Return [x, y] of the center of cell containing provided text 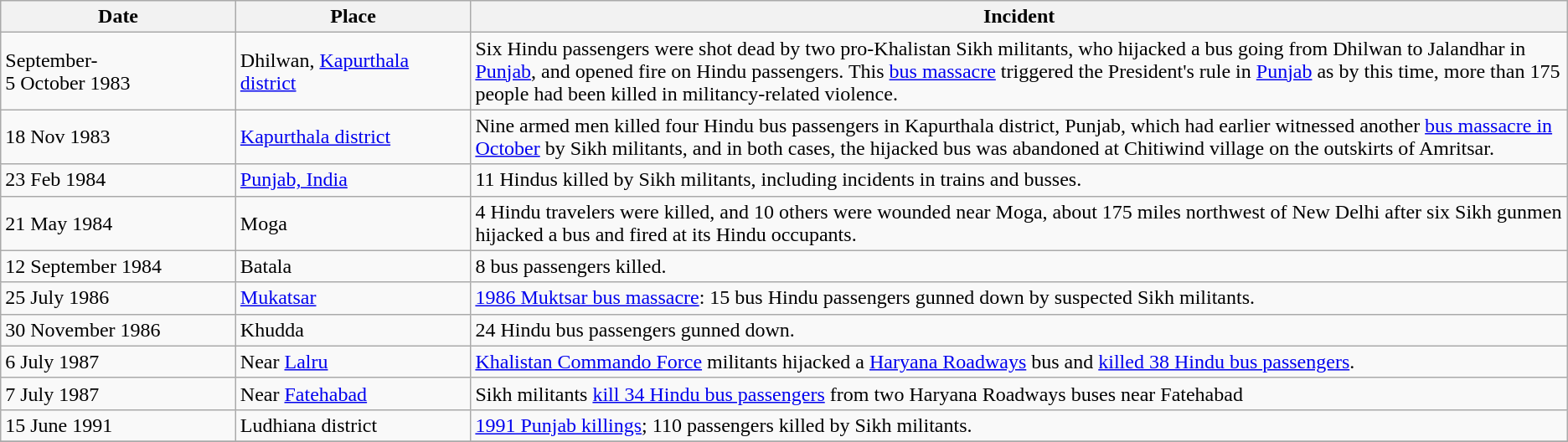
15 June 1991 [119, 425]
Moga [353, 223]
Date [119, 17]
Batala [353, 266]
September-5 October 1983 [119, 71]
8 bus passengers killed. [1019, 266]
Near Fatehabad [353, 393]
11 Hindus killed by Sikh militants, including incidents in trains and busses. [1019, 180]
Sikh militants kill 34 Hindu bus passengers from two Haryana Roadways buses near Fatehabad [1019, 393]
Dhilwan, Kapurthala district [353, 71]
Khudda [353, 330]
30 November 1986 [119, 330]
Kapurthala district [353, 137]
Khalistan Commando Force militants hijacked a Haryana Roadways bus and killed 38 Hindu bus passengers. [1019, 362]
25 July 1986 [119, 298]
Incident [1019, 17]
Ludhiana district [353, 425]
1986 Muktsar bus massacre: 15 bus Hindu passengers gunned down by suspected Sikh militants. [1019, 298]
Mukatsar [353, 298]
1991 Punjab killings; 110 passengers killed by Sikh militants. [1019, 425]
21 May 1984 [119, 223]
Near Lalru [353, 362]
24 Hindu bus passengers gunned down. [1019, 330]
6 July 1987 [119, 362]
Place [353, 17]
12 September 1984 [119, 266]
Punjab, India [353, 180]
23 Feb 1984 [119, 180]
18 Nov 1983 [119, 137]
7 July 1987 [119, 393]
